Detect which cell encompasses the target text, then output its [x, y] center coordinate. 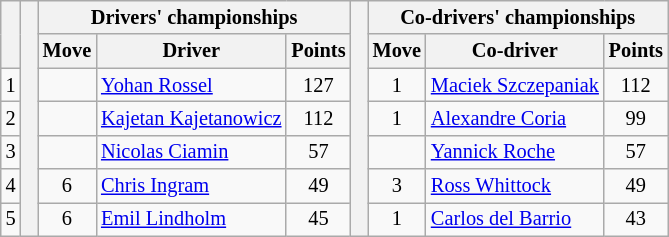
127 [318, 85]
Alexandre Coria [515, 118]
Nicolas Ciamin [191, 152]
43 [636, 219]
Carlos del Barrio [515, 219]
Chris Ingram [191, 186]
4 [11, 186]
Emil Lindholm [191, 219]
Co-drivers' championships [518, 17]
Drivers' championships [194, 17]
Ross Whittock [515, 186]
Yannick Roche [515, 152]
Co-driver [515, 51]
5 [11, 219]
Maciek Szczepaniak [515, 85]
99 [636, 118]
Yohan Rossel [191, 85]
Kajetan Kajetanowicz [191, 118]
Driver [191, 51]
2 [11, 118]
45 [318, 219]
